Search for the cell housing the specified text and yield its (x, y) center coordinate. 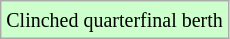
Clinched quarterfinal berth (115, 20)
